Determine the [X, Y] coordinate at the center of the cell enclosing the given text.  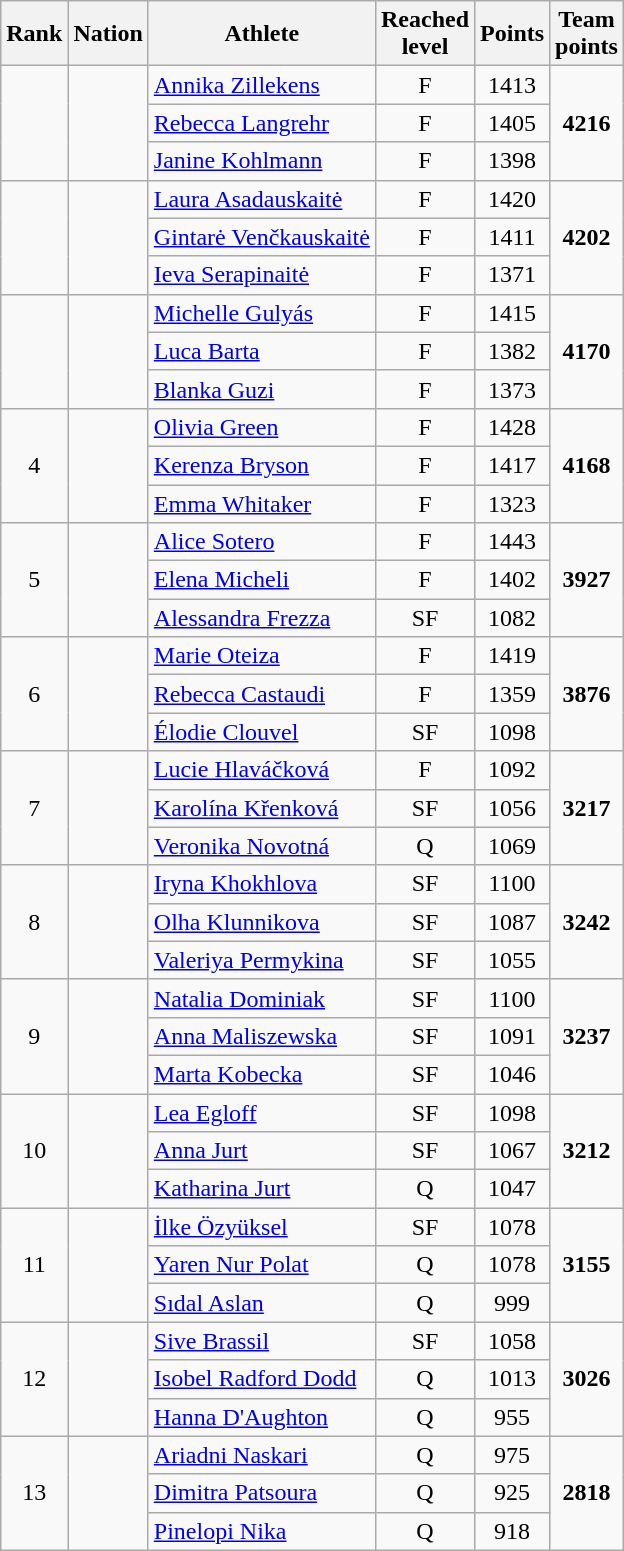
1046 [512, 1074]
3876 [587, 694]
1013 [512, 1379]
Marta Kobecka [262, 1074]
Isobel Radford Dodd [262, 1379]
4216 [587, 123]
1047 [512, 1189]
4168 [587, 465]
3217 [587, 808]
Olivia Green [262, 427]
3242 [587, 922]
Karolína Křenková [262, 808]
Emma Whitaker [262, 503]
8 [34, 922]
13 [34, 1493]
Blanka Guzi [262, 389]
Olha Klunnikova [262, 922]
Reachedlevel [424, 34]
1092 [512, 770]
1055 [512, 960]
1411 [512, 237]
Points [512, 34]
Athlete [262, 34]
1056 [512, 808]
1382 [512, 351]
1428 [512, 427]
1058 [512, 1341]
Ariadni Naskari [262, 1455]
Iryna Khokhlova [262, 884]
4170 [587, 351]
999 [512, 1303]
1417 [512, 465]
Lea Egloff [262, 1113]
975 [512, 1455]
1371 [512, 275]
Natalia Dominiak [262, 998]
1405 [512, 123]
1373 [512, 389]
1413 [512, 85]
Alessandra Frezza [262, 618]
6 [34, 694]
7 [34, 808]
Annika Zillekens [262, 85]
Sıdal Aslan [262, 1303]
1419 [512, 656]
4202 [587, 237]
Teampoints [587, 34]
10 [34, 1151]
1082 [512, 618]
1398 [512, 161]
3212 [587, 1151]
9 [34, 1036]
Janine Kohlmann [262, 161]
Luca Barta [262, 351]
1415 [512, 313]
Laura Asadauskaitė [262, 199]
Sive Brassil [262, 1341]
Pinelopi Nika [262, 1531]
Dimitra Patsoura [262, 1493]
1402 [512, 580]
Marie Oteiza [262, 656]
Rank [34, 34]
3927 [587, 580]
1091 [512, 1036]
Gintarė Venčkauskaitė [262, 237]
Kerenza Bryson [262, 465]
3155 [587, 1265]
1087 [512, 922]
1443 [512, 542]
Élodie Clouvel [262, 732]
5 [34, 580]
Nation [108, 34]
11 [34, 1265]
3026 [587, 1379]
925 [512, 1493]
Elena Micheli [262, 580]
Veronika Novotná [262, 846]
Katharina Jurt [262, 1189]
Alice Sotero [262, 542]
Hanna D'Aughton [262, 1417]
Anna Jurt [262, 1151]
Yaren Nur Polat [262, 1265]
Rebecca Castaudi [262, 694]
Rebecca Langrehr [262, 123]
955 [512, 1417]
1069 [512, 846]
Anna Maliszewska [262, 1036]
1067 [512, 1151]
1323 [512, 503]
2818 [587, 1493]
Ieva Serapinaitė [262, 275]
12 [34, 1379]
Michelle Gulyás [262, 313]
1420 [512, 199]
İlke Özyüksel [262, 1227]
Lucie Hlaváčková [262, 770]
Valeriya Permykina [262, 960]
4 [34, 465]
1359 [512, 694]
3237 [587, 1036]
918 [512, 1531]
